Extract the [x, y] coordinate from the center of the cell holding the provided text.  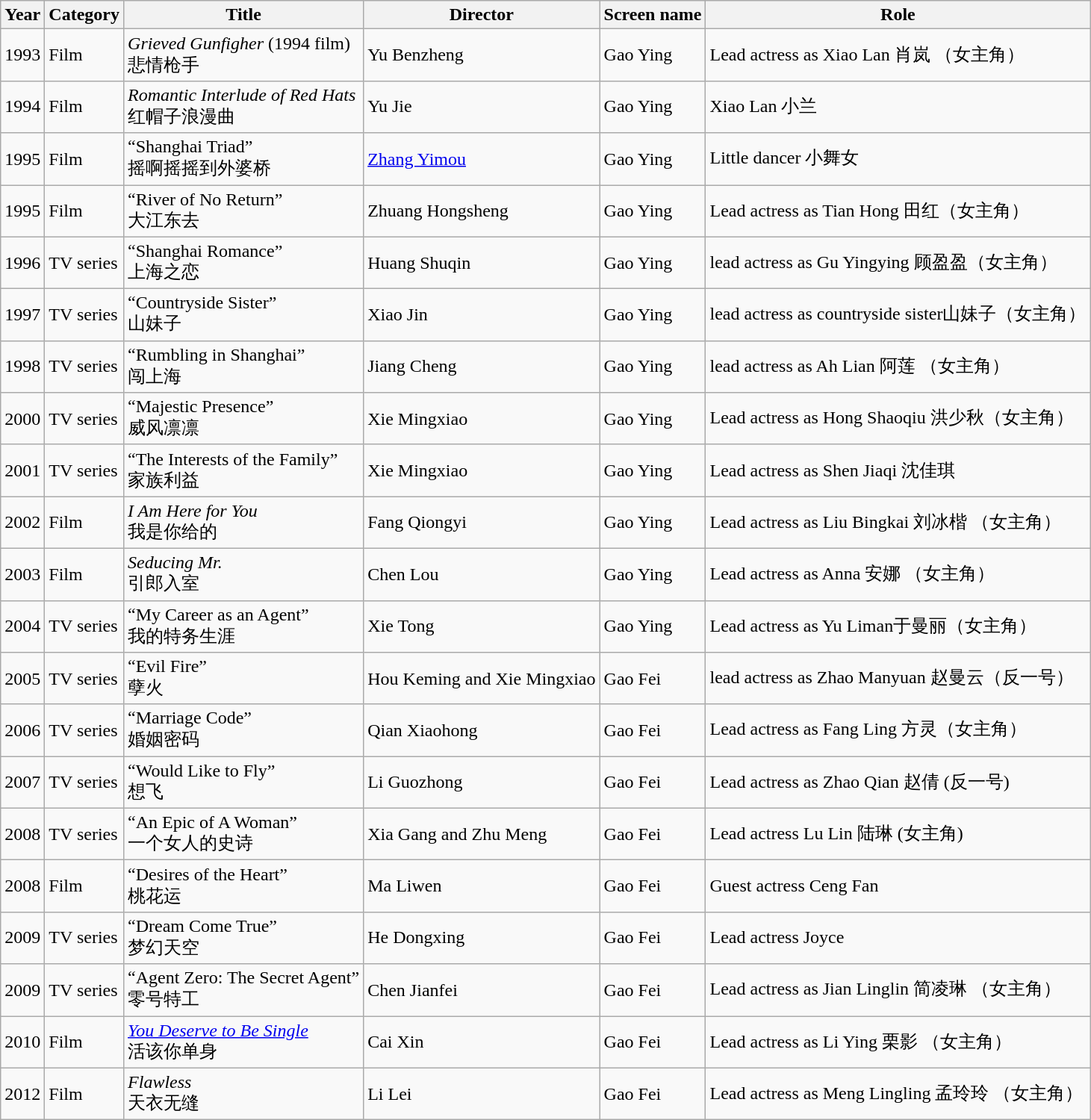
I Am Here for You我是你给的 [243, 523]
Lead actress as Liu Bingkai 刘冰楷 （女主角） [898, 523]
Lead actress as Yu Liman于曼丽（女主角） [898, 626]
1993 [22, 55]
lead actress as countryside sister山妹子（女主角） [898, 315]
lead actress as Ah Lian 阿莲 （女主角） [898, 367]
Lead actress as Xiao Lan 肖岚 （女主角） [898, 55]
Xie Tong [482, 626]
Xiao Jin [482, 315]
Zhuang Hongsheng [482, 211]
Yu Benzheng [482, 55]
Lead actress as Li Ying 栗影 （女主角） [898, 1042]
Year [22, 15]
Category [84, 15]
Seducing Mr.引郎入室 [243, 574]
2012 [22, 1094]
Little dancer 小舞女 [898, 159]
2001 [22, 470]
“The Interests of the Family” 家族利益 [243, 470]
2002 [22, 523]
Ma Liwen [482, 886]
1994 [22, 107]
“Rumbling in Shanghai” 闯上海 [243, 367]
Qian Xiaohong [482, 730]
“Would Like to Fly” 想飞 [243, 783]
Grieved Gunfigher (1994 film) 悲情枪手 [243, 55]
Romantic Interlude of Red Hats红帽子浪漫曲 [243, 107]
Cai Xin [482, 1042]
“Evil Fire” 孽火 [243, 679]
“An Epic of A Woman” 一个女人的史诗 [243, 834]
Xia Gang and Zhu Meng [482, 834]
“Shanghai Triad” 摇啊摇摇到外婆桥 [243, 159]
Lead actress Lu Lin 陆琳 (女主角) [898, 834]
Lead actress as Zhao Qian 赵倩 (反一号) [898, 783]
You Deserve to Be Single 活该你单身 [243, 1042]
Zhang Yimou [482, 159]
lead actress as Zhao Manyuan 赵曼云（反一号） [898, 679]
Yu Jie [482, 107]
2003 [22, 574]
“My Career as an Agent” 我的特务生涯 [243, 626]
lead actress as Gu Yingying 顾盈盈（女主角） [898, 263]
Director [482, 15]
Lead actress as Fang Ling 方灵（女主角） [898, 730]
Role [898, 15]
1996 [22, 263]
Lead actress as Jian Linglin 简凌琳 （女主角） [898, 990]
2000 [22, 419]
“Shanghai Romance” 上海之恋 [243, 263]
Title [243, 15]
2010 [22, 1042]
Lead actress as Tian Hong 田红（女主角） [898, 211]
Li Lei [482, 1094]
Chen Lou [482, 574]
“Majestic Presence” 威风凛凛 [243, 419]
“Desires of the Heart” 桃花运 [243, 886]
Lead actress as Anna 安娜 （女主角） [898, 574]
“Dream Come True” 梦幻天空 [243, 938]
Chen Jianfei [482, 990]
“Agent Zero: The Secret Agent” 零号特工 [243, 990]
1998 [22, 367]
“Marriage Code” 婚姻密码 [243, 730]
“River of No Return” 大江东去 [243, 211]
Flawless天衣无缝 [243, 1094]
Lead actress Joyce [898, 938]
Guest actress Ceng Fan [898, 886]
Fang Qiongyi [482, 523]
2005 [22, 679]
“Countryside Sister” 山妹子 [243, 315]
Jiang Cheng [482, 367]
Lead actress as Shen Jiaqi 沈佳琪 [898, 470]
2004 [22, 626]
2006 [22, 730]
Xiao Lan 小兰 [898, 107]
2007 [22, 783]
Huang Shuqin [482, 263]
He Dongxing [482, 938]
Hou Keming and Xie Mingxiao [482, 679]
Lead actress as Hong Shaoqiu 洪少秋（女主角） [898, 419]
Screen name [653, 15]
Li Guozhong [482, 783]
1997 [22, 315]
Lead actress as Meng Lingling 孟玲玲 （女主角） [898, 1094]
